Return the [X, Y] coordinate for the center point of the cell that contains the specified text.  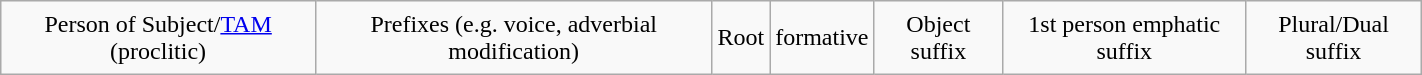
Object suffix [938, 38]
1st person emphatic suffix [1124, 38]
Root [741, 38]
formative [822, 38]
Plural/Dual suffix [1334, 38]
Person of Subject/TAM (proclitic) [158, 38]
Prefixes (e.g. voice, adverbial modification) [513, 38]
